Return the [X, Y] coordinate for the center point of the cell that contains the specified text.  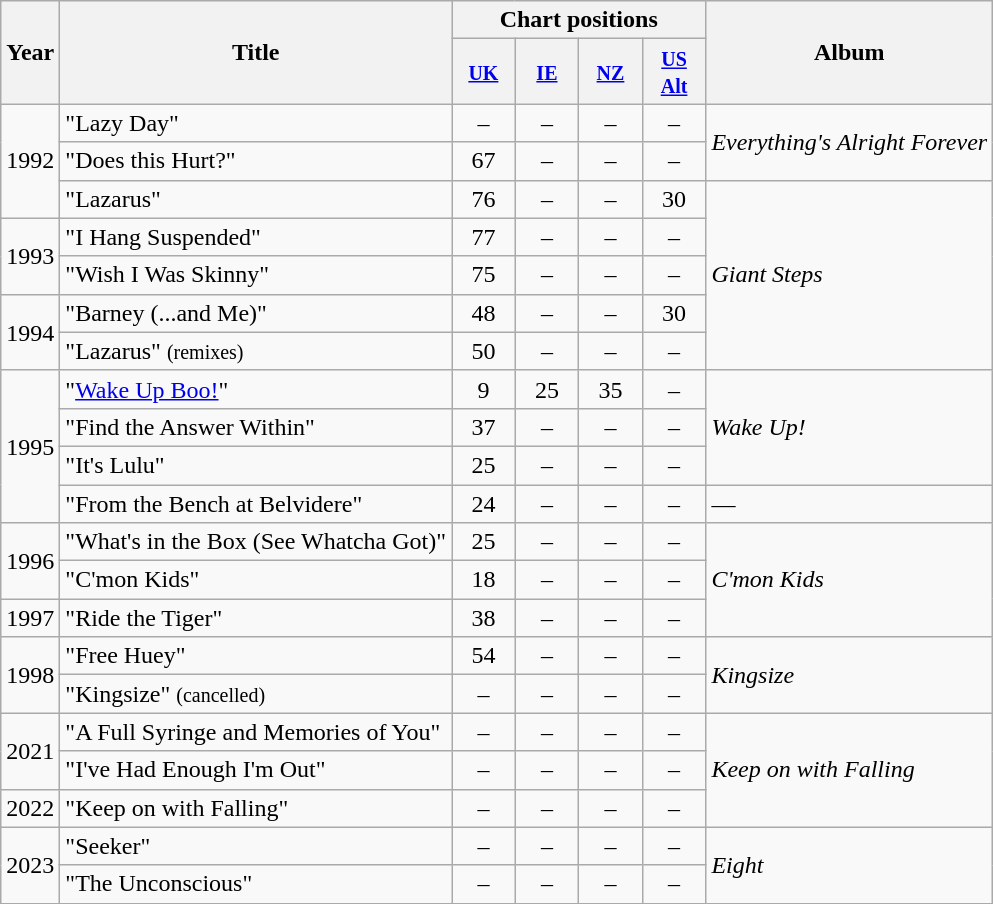
"Keep on with Falling" [256, 808]
Chart positions [579, 20]
"What's in the Box (See Whatcha Got)" [256, 542]
37 [484, 427]
Title [256, 52]
48 [484, 313]
2022 [30, 808]
75 [484, 275]
"Barney (...and Me)" [256, 313]
"Free Huey" [256, 656]
Kingsize [850, 675]
Keep on with Falling [850, 770]
IE [547, 72]
"It's Lulu" [256, 465]
1996 [30, 561]
1995 [30, 446]
Year [30, 52]
NZ [611, 72]
1993 [30, 256]
Everything's Alright Forever [850, 142]
US Alt [674, 72]
77 [484, 237]
54 [484, 656]
Eight [850, 865]
Wake Up! [850, 427]
"C'mon Kids" [256, 580]
"Lazarus" (remixes) [256, 351]
"I've Had Enough I'm Out" [256, 770]
"Lazy Day" [256, 123]
"Lazarus" [256, 199]
76 [484, 199]
"The Unconscious" [256, 884]
"Ride the Tiger" [256, 618]
"Kingsize" (cancelled) [256, 694]
1998 [30, 675]
"Wish I Was Skinny" [256, 275]
"Wake Up Boo!" [256, 389]
1997 [30, 618]
24 [484, 503]
35 [611, 389]
— [850, 503]
18 [484, 580]
Giant Steps [850, 275]
67 [484, 161]
50 [484, 351]
1992 [30, 161]
2023 [30, 865]
9 [484, 389]
2021 [30, 751]
UK [484, 72]
Album [850, 52]
C'mon Kids [850, 580]
1994 [30, 332]
"From the Bench at Belvidere" [256, 503]
"Does this Hurt?" [256, 161]
38 [484, 618]
"A Full Syringe and Memories of You" [256, 732]
"Seeker" [256, 846]
"Find the Answer Within" [256, 427]
"I Hang Suspended" [256, 237]
